Find where the given text appears and provide that cell's center as (X, Y) coordinate. 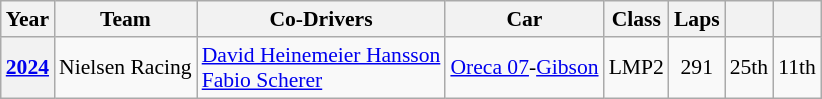
25th (750, 68)
LMP2 (636, 68)
Car (524, 19)
291 (697, 68)
Co-Drivers (322, 19)
2024 (28, 68)
Year (28, 19)
David Heinemeier Hansson Fabio Scherer (322, 68)
11th (797, 68)
Oreca 07-Gibson (524, 68)
Laps (697, 19)
Nielsen Racing (126, 68)
Class (636, 19)
Team (126, 19)
